For the text-containing cell, return its midpoint in (X, Y) coordinate format. 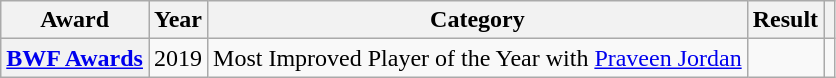
Year (178, 20)
BWF Awards (75, 58)
Result (785, 20)
Category (478, 20)
2019 (178, 58)
Award (75, 20)
Most Improved Player of the Year with Praveen Jordan (478, 58)
